Identify which cell holds the provided text, then report its [x, y] central coordinate. 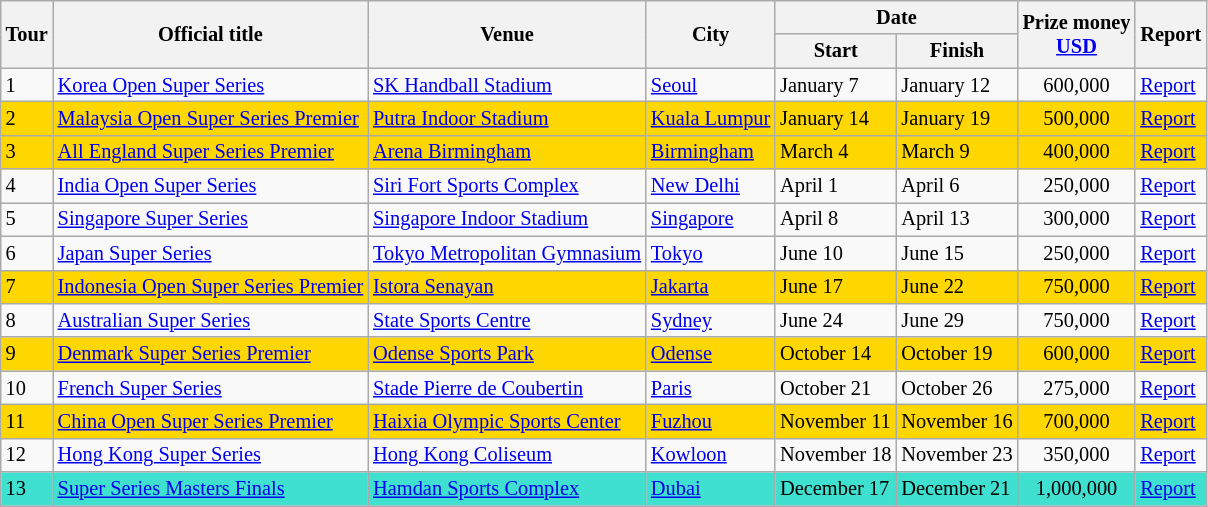
Tokyo [710, 253]
City [710, 34]
June 17 [836, 287]
December 21 [956, 489]
Jakarta [710, 287]
December 17 [836, 489]
Haixia Olympic Sports Center [507, 421]
June 29 [956, 320]
Arena Birmingham [507, 152]
Indonesia Open Super Series Premier [210, 287]
New Delhi [710, 186]
Finish [956, 51]
April 1 [836, 186]
5 [27, 219]
January 7 [836, 85]
October 19 [956, 354]
Kuala Lumpur [710, 118]
Dubai [710, 489]
March 4 [836, 152]
State Sports Centre [507, 320]
12 [27, 455]
Denmark Super Series Premier [210, 354]
11 [27, 421]
Birmingham [710, 152]
Hong Kong Super Series [210, 455]
300,000 [1077, 219]
Singapore [710, 219]
June 22 [956, 287]
Siri Fort Sports Complex [507, 186]
1,000,000 [1077, 489]
January 14 [836, 118]
Odense [710, 354]
April 6 [956, 186]
3 [27, 152]
9 [27, 354]
Istora Senayan [507, 287]
October 26 [956, 388]
Paris [710, 388]
Fuzhou [710, 421]
November 23 [956, 455]
October 14 [836, 354]
Sydney [710, 320]
10 [27, 388]
Kowloon [710, 455]
Super Series Masters Finals [210, 489]
Odense Sports Park [507, 354]
275,000 [1077, 388]
13 [27, 489]
January 19 [956, 118]
Date [896, 17]
Venue [507, 34]
1 [27, 85]
Singapore Indoor Stadium [507, 219]
Hong Kong Coliseum [507, 455]
Putra Indoor Stadium [507, 118]
March 9 [956, 152]
Official title [210, 34]
June 24 [836, 320]
Australian Super Series [210, 320]
6 [27, 253]
June 10 [836, 253]
SK Handball Stadium [507, 85]
2 [27, 118]
All England Super Series Premier [210, 152]
700,000 [1077, 421]
Singapore Super Series [210, 219]
500,000 [1077, 118]
French Super Series [210, 388]
Malaysia Open Super Series Premier [210, 118]
China Open Super Series Premier [210, 421]
Tokyo Metropolitan Gymnasium [507, 253]
Japan Super Series [210, 253]
October 21 [836, 388]
400,000 [1077, 152]
November 16 [956, 421]
June 15 [956, 253]
November 18 [836, 455]
India Open Super Series [210, 186]
350,000 [1077, 455]
Seoul [710, 85]
April 13 [956, 219]
Korea Open Super Series [210, 85]
Stade Pierre de Coubertin [507, 388]
November 11 [836, 421]
Tour [27, 34]
7 [27, 287]
Start [836, 51]
January 12 [956, 85]
8 [27, 320]
4 [27, 186]
Hamdan Sports Complex [507, 489]
April 8 [836, 219]
Prize money USD [1077, 34]
